Capture the cell that displays the provided text and extract its (x, y) central coordinate. 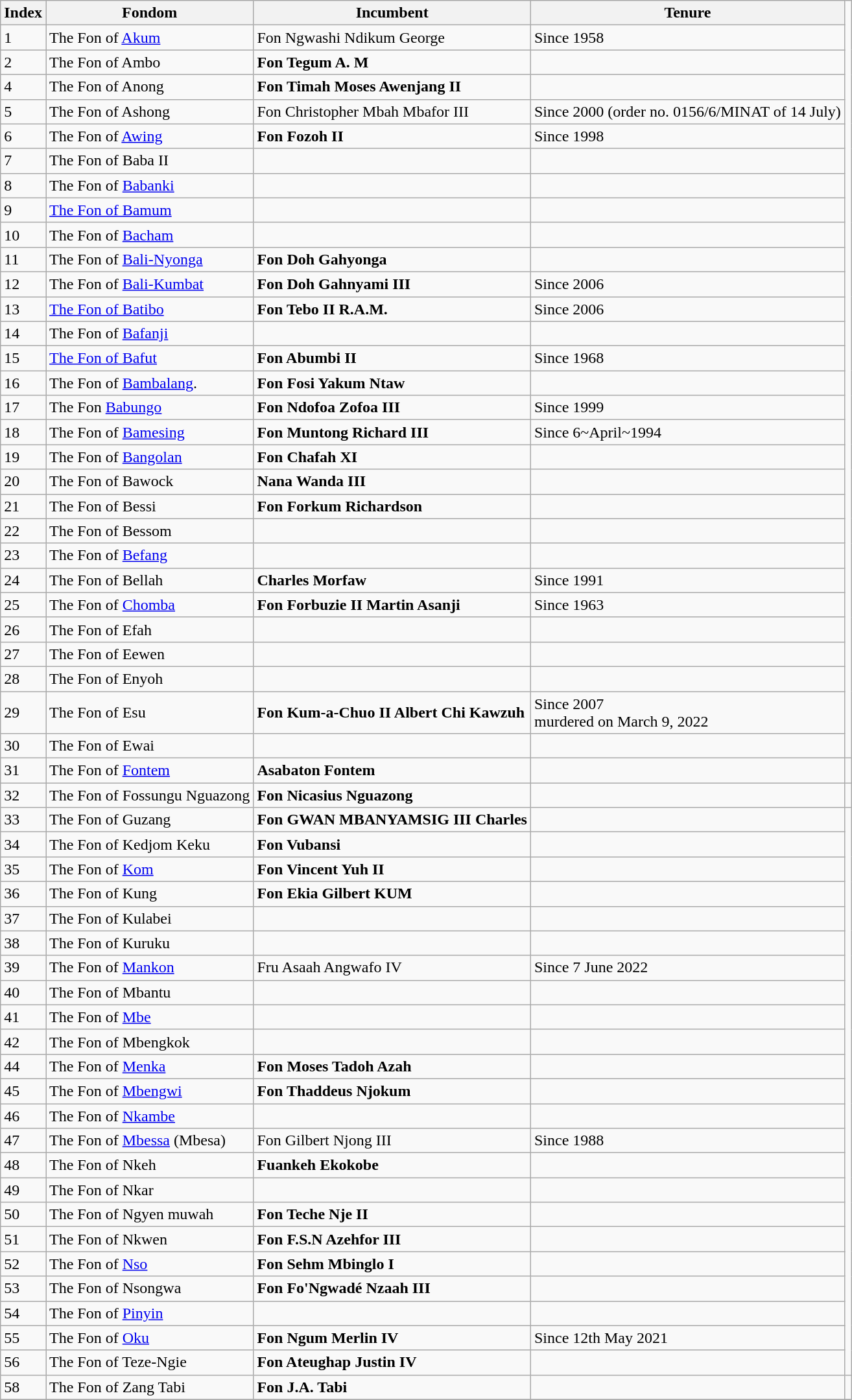
The Fon of Mbengwi (149, 1091)
Fon Forbuzie II Martin Asanji (392, 605)
The Fon Babungo (149, 408)
Fon Muntong Richard III (392, 432)
The Fon of Anong (149, 87)
14 (23, 334)
The Fon of Chomba (149, 605)
Since 1988 (687, 1141)
Fon Fozoh II (392, 136)
Fon Ngwashi Ndikum George (392, 38)
20 (23, 482)
32 (23, 795)
The Fon of Awing (149, 136)
The Fon of Nso (149, 1264)
The Fon of Bali-Nyonga (149, 259)
The Fon of Nkar (149, 1190)
35 (23, 869)
34 (23, 845)
The Fon of Babanki (149, 185)
Since 1998 (687, 136)
Fon Ndofoa Zofoa III (392, 408)
Since 1963 (687, 605)
Fon Thaddeus Njokum (392, 1091)
Fon Ekia Gilbert KUM (392, 894)
22 (23, 531)
Asabaton Fontem (392, 771)
23 (23, 555)
17 (23, 408)
The Fon of Eewen (149, 654)
25 (23, 605)
The Fon of Befang (149, 555)
Fon Gilbert Njong III (392, 1141)
33 (23, 820)
5 (23, 111)
4 (23, 87)
The Fon of Bamum (149, 210)
The Fon of Ewai (149, 746)
The Fon of Ashong (149, 111)
24 (23, 580)
Fon GWAN MBANYAMSIG III Charles (392, 820)
36 (23, 894)
21 (23, 506)
Fon Doh Gahnyami III (392, 284)
45 (23, 1091)
The Fon of Baba II (149, 161)
The Fon of Efah (149, 629)
The Fon of Oku (149, 1338)
2 (23, 62)
Fon Nicasius Nguazong (392, 795)
26 (23, 629)
The Fon of Batibo (149, 309)
The Fon of Mankon (149, 968)
Since 1999 (687, 408)
The Fon of Kedjom Keku (149, 845)
19 (23, 457)
54 (23, 1313)
Since 1958 (687, 38)
10 (23, 235)
41 (23, 1017)
51 (23, 1239)
8 (23, 185)
Incumbent (392, 13)
The Fon of Teze-Ngie (149, 1362)
Fon Doh Gahyonga (392, 259)
Fondom (149, 13)
9 (23, 210)
The Fon of Fossungu Nguazong (149, 795)
Index (23, 13)
11 (23, 259)
29 (23, 712)
Fon Forkum Richardson (392, 506)
Charles Morfaw (392, 580)
The Fon of Bangolan (149, 457)
The Fon of Menka (149, 1066)
The Fon of Bessom (149, 531)
The Fon of Kung (149, 894)
Fon Timah Moses Awenjang II (392, 87)
49 (23, 1190)
Fru Asaah Angwafo IV (392, 968)
The Fon of Akum (149, 38)
18 (23, 432)
The Fon of Bafut (149, 358)
The Fon of Esu (149, 712)
Fon F.S.N Azehfor III (392, 1239)
50 (23, 1215)
The Fon of Nkeh (149, 1165)
The Fon of Kulabei (149, 918)
Fon Moses Tadoh Azah (392, 1066)
Fuankeh Ekokobe (392, 1165)
The Fon of Mbengkok (149, 1042)
Since 6~April~1994 (687, 432)
46 (23, 1115)
The Fon of Ngyen muwah (149, 1215)
The Fon of Fontem (149, 771)
The Fon of Kom (149, 869)
The Fon of Kuruku (149, 943)
Since 2007murdered on March 9, 2022 (687, 712)
The Fon of Nsongwa (149, 1289)
55 (23, 1338)
40 (23, 992)
56 (23, 1362)
44 (23, 1066)
42 (23, 1042)
Fon Tegum A. M (392, 62)
Fon Tebo II R.A.M. (392, 309)
The Fon of Mbessa (Mbesa) (149, 1141)
Fon Kum-a-Chuo II Albert Chi Kawzuh (392, 712)
Since 2000 (order no. 0156/6/MINAT of 14 July) (687, 111)
39 (23, 968)
The Fon of Nkambe (149, 1115)
The Fon of Bamesing (149, 432)
Fon Christopher Mbah Mbafor III (392, 111)
The Fon of Zang Tabi (149, 1387)
12 (23, 284)
Nana Wanda III (392, 482)
48 (23, 1165)
Since 7 June 2022 (687, 968)
The Fon of Bali-Kumbat (149, 284)
The Fon of Bacham (149, 235)
28 (23, 679)
30 (23, 746)
15 (23, 358)
The Fon of Bawock (149, 482)
Fon Fo'Ngwadé Nzaah III (392, 1289)
27 (23, 654)
Fon Fosi Yakum Ntaw (392, 383)
Fon J.A. Tabi (392, 1387)
Fon Teche Nje II (392, 1215)
16 (23, 383)
31 (23, 771)
Fon Vubansi (392, 845)
Fon Chafah XI (392, 457)
7 (23, 161)
58 (23, 1387)
Since 12th May 2021 (687, 1338)
Tenure (687, 13)
13 (23, 309)
Since 1968 (687, 358)
38 (23, 943)
The Fon of Bafanji (149, 334)
52 (23, 1264)
The Fon of Mbantu (149, 992)
The Fon of Nkwen (149, 1239)
37 (23, 918)
6 (23, 136)
Fon Ateughap Justin IV (392, 1362)
47 (23, 1141)
1 (23, 38)
The Fon of Bellah (149, 580)
Fon Vincent Yuh II (392, 869)
The Fon of Bessi (149, 506)
The Fon of Mbe (149, 1017)
53 (23, 1289)
The Fon of Guzang (149, 820)
Fon Ngum Merlin IV (392, 1338)
The Fon of Bambalang. (149, 383)
The Fon of Ambo (149, 62)
Since 1991 (687, 580)
Fon Sehm Mbinglo I (392, 1264)
Fon Abumbi II (392, 358)
The Fon of Pinyin (149, 1313)
The Fon of Enyoh (149, 679)
